Find where the given text appears and provide that cell's center as [x, y] coordinate. 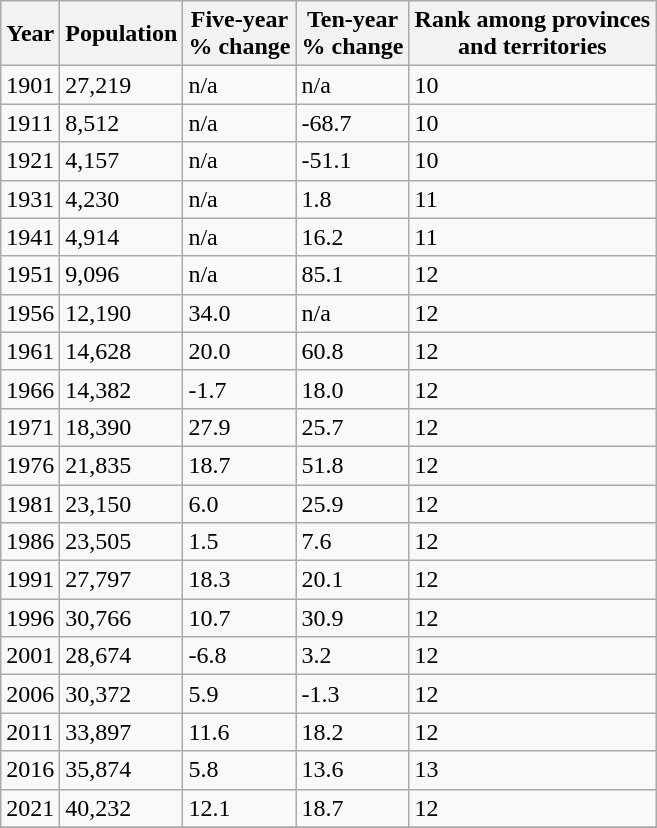
27,797 [122, 580]
18.2 [352, 732]
1.5 [240, 542]
2011 [30, 732]
18.0 [352, 389]
10.7 [240, 618]
13.6 [352, 770]
Population [122, 34]
18,390 [122, 427]
1991 [30, 580]
1941 [30, 237]
1971 [30, 427]
40,232 [122, 808]
51.8 [352, 465]
4,230 [122, 199]
Ten-year% change [352, 34]
1901 [30, 85]
2001 [30, 656]
4,914 [122, 237]
5.8 [240, 770]
1976 [30, 465]
20.0 [240, 351]
27,219 [122, 85]
1956 [30, 313]
1981 [30, 503]
21,835 [122, 465]
16.2 [352, 237]
6.0 [240, 503]
1996 [30, 618]
23,505 [122, 542]
13 [532, 770]
1961 [30, 351]
18.3 [240, 580]
-6.8 [240, 656]
5.9 [240, 694]
1921 [30, 161]
1951 [30, 275]
Year [30, 34]
2016 [30, 770]
30.9 [352, 618]
Five-year% change [240, 34]
34.0 [240, 313]
25.7 [352, 427]
2006 [30, 694]
60.8 [352, 351]
14,628 [122, 351]
4,157 [122, 161]
1931 [30, 199]
-1.7 [240, 389]
1986 [30, 542]
-1.3 [352, 694]
9,096 [122, 275]
11.6 [240, 732]
Rank among provincesand territories [532, 34]
1911 [30, 123]
14,382 [122, 389]
25.9 [352, 503]
12.1 [240, 808]
30,766 [122, 618]
3.2 [352, 656]
7.6 [352, 542]
23,150 [122, 503]
-51.1 [352, 161]
12,190 [122, 313]
1.8 [352, 199]
2021 [30, 808]
33,897 [122, 732]
85.1 [352, 275]
20.1 [352, 580]
1966 [30, 389]
28,674 [122, 656]
-68.7 [352, 123]
8,512 [122, 123]
27.9 [240, 427]
30,372 [122, 694]
35,874 [122, 770]
